Identify which cell holds the provided text, then report its [x, y] central coordinate. 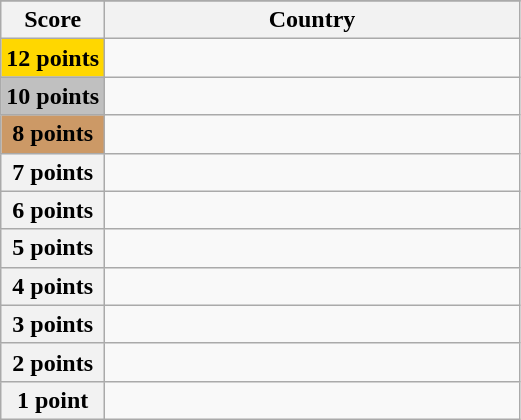
8 points [53, 134]
6 points [53, 210]
Score [53, 20]
7 points [53, 172]
1 point [53, 400]
12 points [53, 58]
4 points [53, 286]
10 points [53, 96]
3 points [53, 324]
5 points [53, 248]
2 points [53, 362]
Country [312, 20]
